Return (x, y) of the center of cell containing provided text 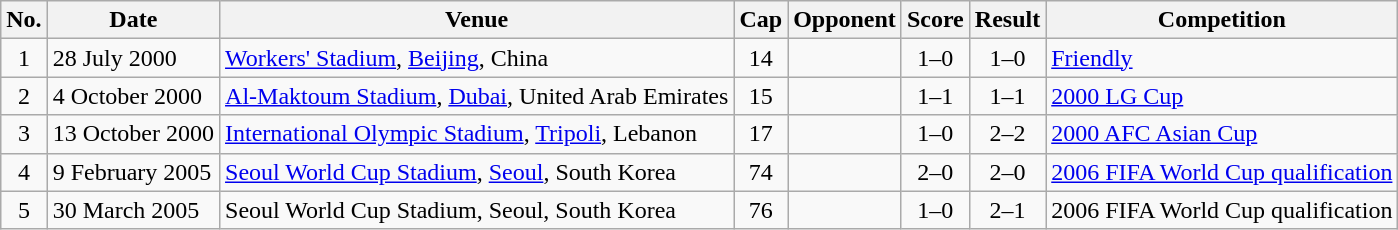
Opponent (845, 20)
15 (761, 96)
2–1 (1007, 210)
9 February 2005 (133, 172)
1 (24, 58)
30 March 2005 (133, 210)
Competition (1222, 20)
28 July 2000 (133, 58)
4 (24, 172)
2000 AFC Asian Cup (1222, 134)
13 October 2000 (133, 134)
Al-Maktoum Stadium, Dubai, United Arab Emirates (477, 96)
17 (761, 134)
Friendly (1222, 58)
No. (24, 20)
2 (24, 96)
Cap (761, 20)
2000 LG Cup (1222, 96)
International Olympic Stadium, Tripoli, Lebanon (477, 134)
5 (24, 210)
Venue (477, 20)
Workers' Stadium, Beijing, China (477, 58)
76 (761, 210)
74 (761, 172)
4 October 2000 (133, 96)
2–2 (1007, 134)
14 (761, 58)
Score (935, 20)
Date (133, 20)
3 (24, 134)
Result (1007, 20)
